Output the (x, y) coordinate of the center of the cell containing the given text.  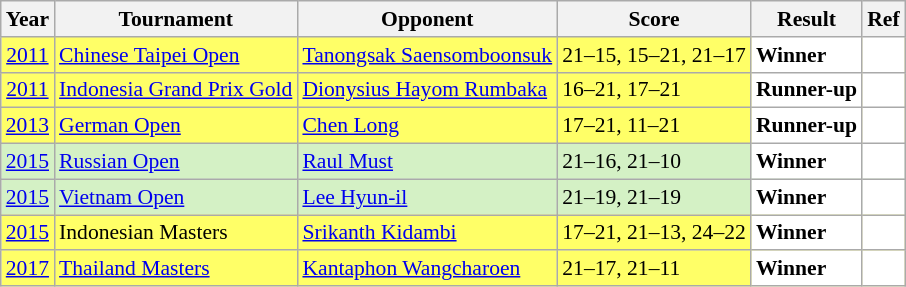
German Open (176, 126)
21–16, 21–10 (654, 162)
16–21, 17–21 (654, 90)
2017 (28, 269)
Tournament (176, 19)
17–21, 11–21 (654, 126)
21–17, 21–11 (654, 269)
Indonesia Grand Prix Gold (176, 90)
Ref (883, 19)
Indonesian Masters (176, 233)
21–19, 21–19 (654, 197)
Dionysius Hayom Rumbaka (427, 90)
Chinese Taipei Open (176, 55)
21–15, 15–21, 21–17 (654, 55)
2013 (28, 126)
Vietnam Open (176, 197)
Chen Long (427, 126)
Srikanth Kidambi (427, 233)
Score (654, 19)
Thailand Masters (176, 269)
Lee Hyun-il (427, 197)
Opponent (427, 19)
Result (806, 19)
Kantaphon Wangcharoen (427, 269)
Year (28, 19)
Russian Open (176, 162)
Raul Must (427, 162)
Tanongsak Saensomboonsuk (427, 55)
17–21, 21–13, 24–22 (654, 233)
